Provide the [X, Y] coordinate of the cell's center where the given text is located.  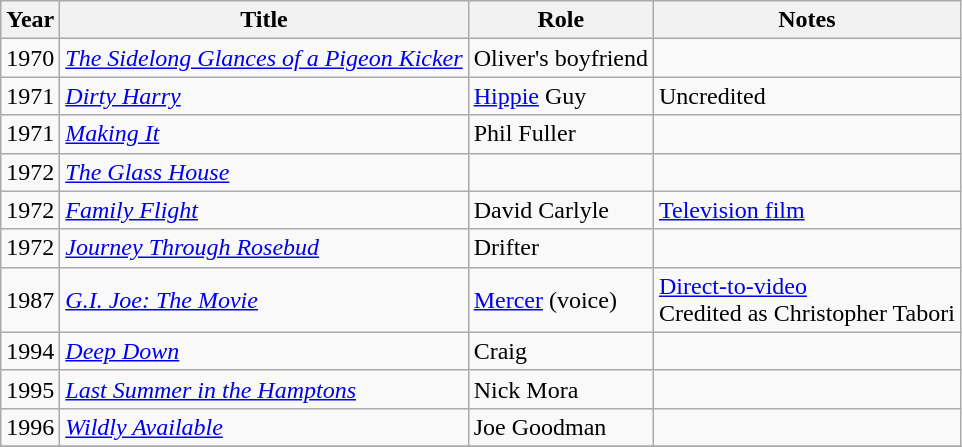
Journey Through Rosebud [264, 248]
Family Flight [264, 210]
Hippie Guy [560, 96]
1970 [30, 58]
Oliver's boyfriend [560, 58]
Joe Goodman [560, 427]
1996 [30, 427]
Drifter [560, 248]
Year [30, 20]
The Glass House [264, 172]
Nick Mora [560, 389]
Role [560, 20]
Television film [806, 210]
Last Summer in the Hamptons [264, 389]
The Sidelong Glances of a Pigeon Kicker [264, 58]
1995 [30, 389]
Dirty Harry [264, 96]
Direct-to-video Credited as Christopher Tabori [806, 300]
Deep Down [264, 351]
1994 [30, 351]
David Carlyle [560, 210]
G.I. Joe: The Movie [264, 300]
Mercer (voice) [560, 300]
Craig [560, 351]
Uncredited [806, 96]
Phil Fuller [560, 134]
Notes [806, 20]
Wildly Available [264, 427]
Title [264, 20]
1987 [30, 300]
Making It [264, 134]
